Extract the (x, y) coordinate from the center of the cell holding the provided text.  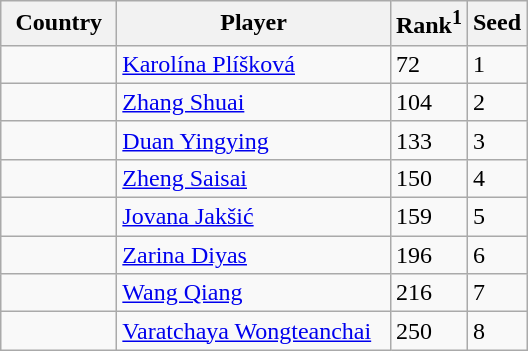
2 (496, 102)
250 (428, 331)
133 (428, 140)
159 (428, 217)
Rank1 (428, 24)
Jovana Jakšić (254, 217)
Seed (496, 24)
150 (428, 178)
Zarina Diyas (254, 255)
Varatchaya Wongteanchai (254, 331)
4 (496, 178)
7 (496, 293)
104 (428, 102)
Country (59, 24)
216 (428, 293)
1 (496, 64)
3 (496, 140)
5 (496, 217)
Wang Qiang (254, 293)
Zhang Shuai (254, 102)
Zheng Saisai (254, 178)
8 (496, 331)
Karolína Plíšková (254, 64)
6 (496, 255)
Player (254, 24)
Duan Yingying (254, 140)
196 (428, 255)
72 (428, 64)
